Provide the [X, Y] coordinate of the cell's center where the given text is located.  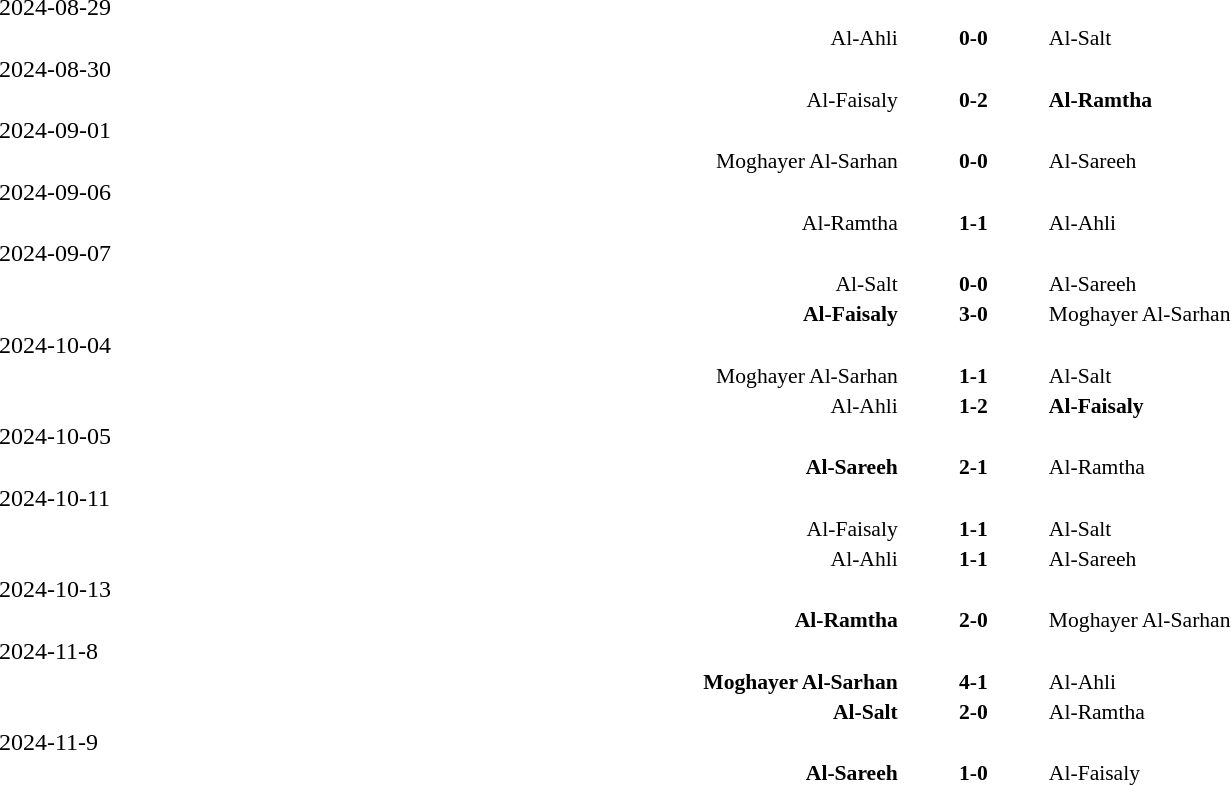
3-0 [974, 314]
0-2 [974, 100]
1-2 [974, 406]
2-1 [974, 467]
4-1 [974, 682]
